Return the (X, Y) coordinate for the center point of the cell that contains the specified text.  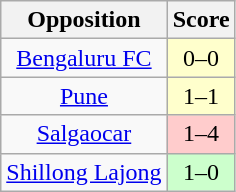
Opposition (84, 20)
1–1 (201, 96)
1–4 (201, 134)
Pune (84, 96)
Bengaluru FC (84, 58)
Shillong Lajong (84, 172)
Salgaocar (84, 134)
Score (201, 20)
0–0 (201, 58)
1–0 (201, 172)
